Locate the cell with the specified text and output its (x, y) center coordinate. 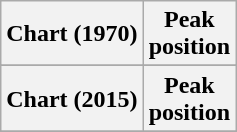
Chart (2015) (72, 98)
Chart (1970) (72, 34)
